Detect which cell encompasses the target text, then output its (X, Y) center coordinate. 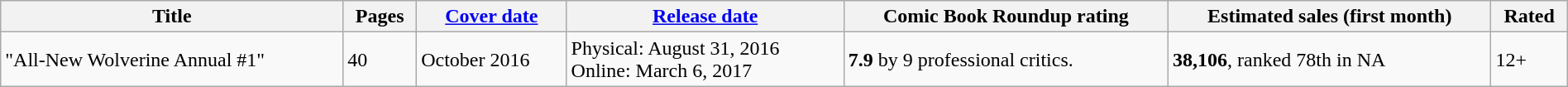
Rated (1529, 17)
"All-New Wolverine Annual #1" (172, 60)
12+ (1529, 60)
Pages (380, 17)
October 2016 (491, 60)
38,106, ranked 78th in NA (1330, 60)
Physical: August 31, 2016Online: March 6, 2017 (705, 60)
Estimated sales (first month) (1330, 17)
Cover date (491, 17)
40 (380, 60)
Release date (705, 17)
7.9 by 9 professional critics. (1006, 60)
Title (172, 17)
Comic Book Roundup rating (1006, 17)
